Identify which cell holds the provided text, then report its [X, Y] central coordinate. 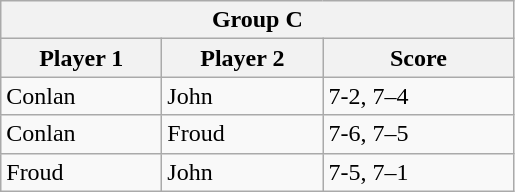
Group C [258, 20]
Player 2 [242, 58]
7-6, 7–5 [418, 134]
Player 1 [82, 58]
7-2, 7–4 [418, 96]
7-5, 7–1 [418, 172]
Score [418, 58]
